For the text-containing cell, return its midpoint in [X, Y] coordinate format. 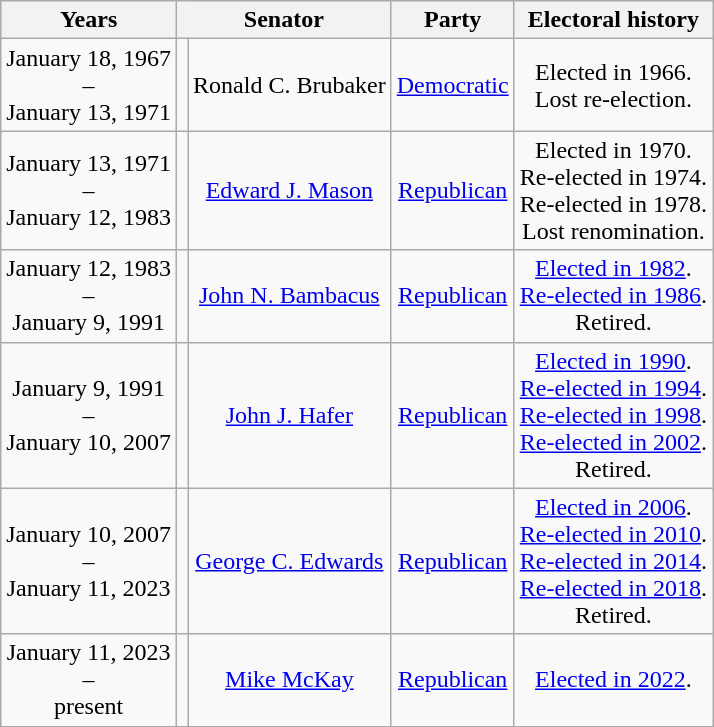
January 13, 1971–January 12, 1983 [89, 190]
Elected in 2022. [613, 680]
Democratic [452, 85]
Electoral history [613, 20]
John J. Hafer [290, 415]
Years [89, 20]
January 11, 2023–present [89, 680]
January 10, 2007–January 11, 2023 [89, 561]
John N. Bambacus [290, 296]
George C. Edwards [290, 561]
January 12, 1983–January 9, 1991 [89, 296]
Ronald C. Brubaker [290, 85]
Edward J. Mason [290, 190]
Elected in 1966.Lost re-election. [613, 85]
January 9, 1991–January 10, 2007 [89, 415]
Elected in 1982.Re-elected in 1986.Retired. [613, 296]
January 18, 1967–January 13, 1971 [89, 85]
Senator [284, 20]
Elected in 2006.Re-elected in 2010.Re-elected in 2014.Re-elected in 2018.Retired. [613, 561]
Elected in 1970.Re-elected in 1974.Re-elected in 1978.Lost renomination. [613, 190]
Elected in 1990.Re-elected in 1994.Re-elected in 1998.Re-elected in 2002.Retired. [613, 415]
Party [452, 20]
Mike McKay [290, 680]
